Capture the cell that displays the provided text and extract its [X, Y] central coordinate. 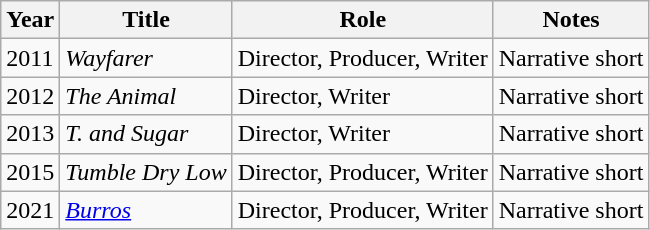
T. and Sugar [146, 134]
The Animal [146, 96]
Role [362, 20]
Title [146, 20]
Year [30, 20]
Tumble Dry Low [146, 172]
2011 [30, 58]
2012 [30, 96]
Wayfarer [146, 58]
2021 [30, 210]
Notes [571, 20]
2013 [30, 134]
2015 [30, 172]
Burros [146, 210]
